Find where the given text appears and provide that cell's center as [X, Y] coordinate. 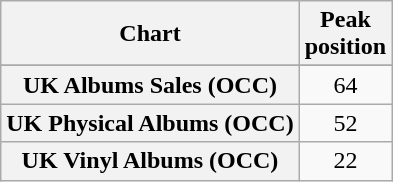
UK Vinyl Albums (OCC) [150, 161]
UK Albums Sales (OCC) [150, 85]
64 [345, 85]
Chart [150, 34]
52 [345, 123]
22 [345, 161]
Peakposition [345, 34]
UK Physical Albums (OCC) [150, 123]
